For the text-containing cell, return its midpoint in (X, Y) coordinate format. 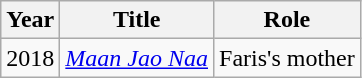
Role (288, 20)
Faris's mother (288, 58)
2018 (30, 58)
Year (30, 20)
Maan Jao Naa (137, 58)
Title (137, 20)
